Provide the [x, y] coordinate of the cell's center where the given text is located.  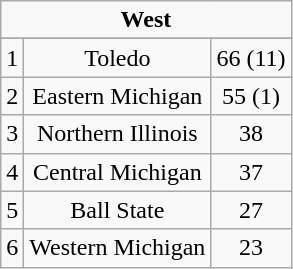
Western Michigan [118, 248]
37 [251, 172]
West [146, 20]
27 [251, 210]
3 [12, 134]
Eastern Michigan [118, 96]
23 [251, 248]
38 [251, 134]
Central Michigan [118, 172]
4 [12, 172]
Northern Illinois [118, 134]
6 [12, 248]
2 [12, 96]
66 (11) [251, 58]
Toledo [118, 58]
5 [12, 210]
1 [12, 58]
55 (1) [251, 96]
Ball State [118, 210]
